Determine the [x, y] coordinate at the center of the cell enclosing the given text.  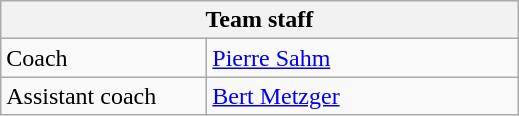
Team staff [260, 20]
Bert Metzger [362, 96]
Assistant coach [104, 96]
Pierre Sahm [362, 58]
Coach [104, 58]
